For the text-containing cell, return its midpoint in (x, y) coordinate format. 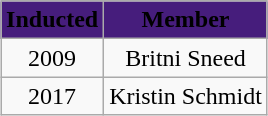
Member (186, 20)
2009 (52, 58)
2017 (52, 96)
Inducted (52, 20)
Kristin Schmidt (186, 96)
Britni Sneed (186, 58)
